Capture the cell that displays the provided text and extract its [x, y] central coordinate. 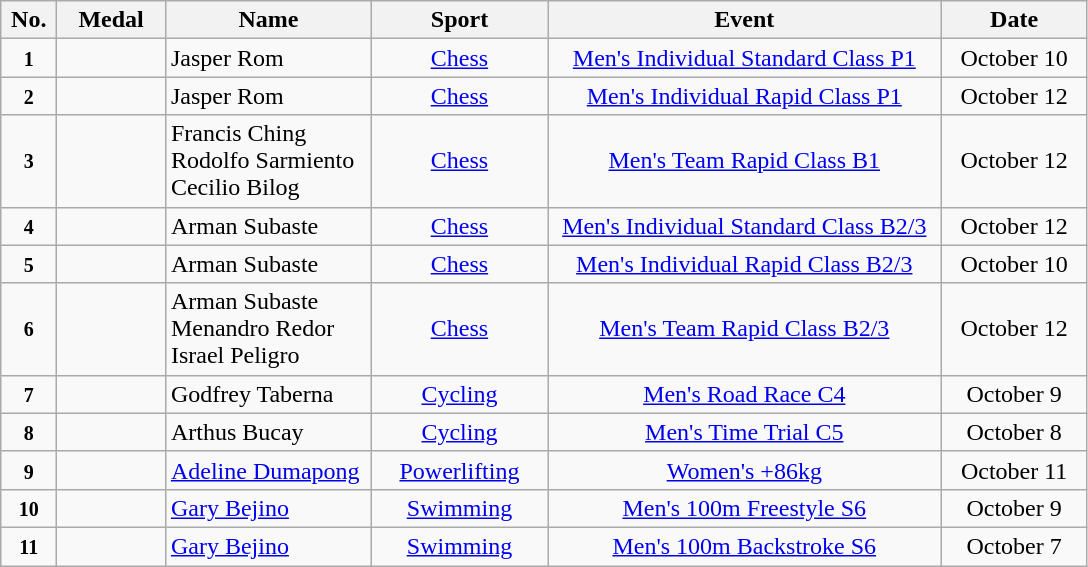
2 [29, 96]
Sport [459, 20]
Men's Team Rapid Class B2/3 [745, 329]
3 [29, 161]
Men's Team Rapid Class B1 [745, 161]
Arthus Bucay [268, 432]
Powerlifting [459, 470]
Men's Time Trial C5 [745, 432]
Men's 100m Freestyle S6 [745, 508]
Men's Individual Standard Class P1 [745, 58]
October 11 [1014, 470]
Adeline Dumapong [268, 470]
Godfrey Taberna [268, 394]
Name [268, 20]
Medal [112, 20]
1 [29, 58]
Event [745, 20]
Francis ChingRodolfo SarmientoCecilio Bilog [268, 161]
Men's 100m Backstroke S6 [745, 546]
Men's Individual Standard Class B2/3 [745, 226]
8 [29, 432]
11 [29, 546]
No. [29, 20]
10 [29, 508]
Men's Individual Rapid Class P1 [745, 96]
Men's Road Race C4 [745, 394]
October 8 [1014, 432]
October 7 [1014, 546]
5 [29, 264]
Date [1014, 20]
Arman SubasteMenandro RedorIsrael Peligro [268, 329]
4 [29, 226]
6 [29, 329]
Women's +86kg [745, 470]
Men's Individual Rapid Class B2/3 [745, 264]
7 [29, 394]
9 [29, 470]
